Extract the (x, y) coordinate from the center of the cell holding the provided text.  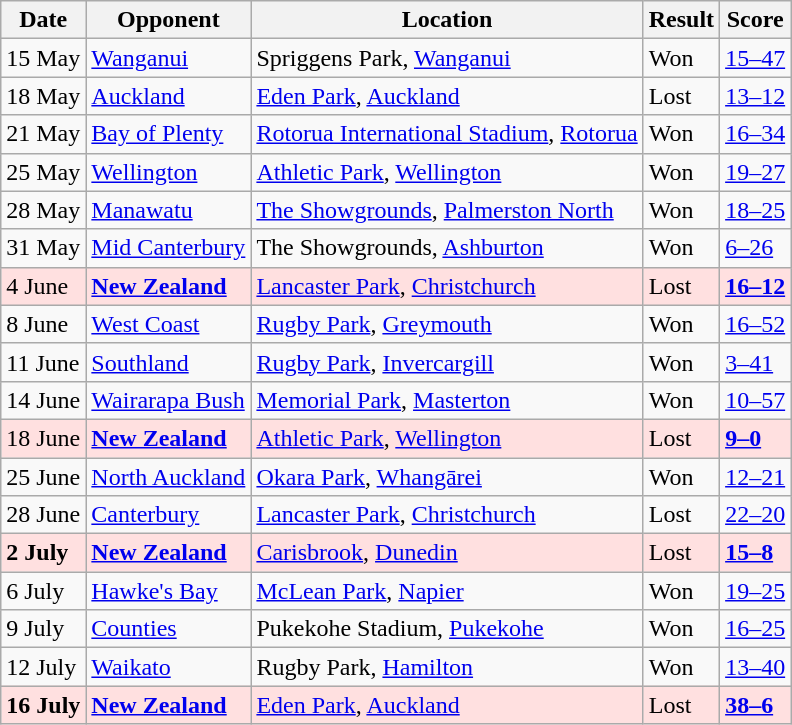
The Showgrounds, Ashburton (447, 248)
Rugby Park, Invercargill (447, 362)
28 May (44, 210)
16–12 (756, 286)
25 June (44, 477)
9 July (44, 629)
Spriggens Park, Wanganui (447, 58)
Counties (168, 629)
12 July (44, 667)
Manawatu (168, 210)
3–41 (756, 362)
Canterbury (168, 515)
Mid Canterbury (168, 248)
Opponent (168, 20)
22–20 (756, 515)
Okara Park, Whangārei (447, 477)
Wellington (168, 172)
14 June (44, 400)
13–40 (756, 667)
28 June (44, 515)
2 July (44, 553)
North Auckland (168, 477)
18–25 (756, 210)
Date (44, 20)
15–47 (756, 58)
Memorial Park, Masterton (447, 400)
12–21 (756, 477)
6–26 (756, 248)
The Showgrounds, Palmerston North (447, 210)
38–6 (756, 705)
Rotorua International Stadium, Rotorua (447, 134)
Pukekohe Stadium, Pukekohe (447, 629)
McLean Park, Napier (447, 591)
13–12 (756, 96)
West Coast (168, 324)
16 July (44, 705)
9–0 (756, 438)
16–25 (756, 629)
Result (681, 20)
16–52 (756, 324)
Southland (168, 362)
4 June (44, 286)
Auckland (168, 96)
Rugby Park, Hamilton (447, 667)
Wairarapa Bush (168, 400)
8 June (44, 324)
15 May (44, 58)
Carisbrook, Dunedin (447, 553)
Rugby Park, Greymouth (447, 324)
10–57 (756, 400)
31 May (44, 248)
Waikato (168, 667)
19–27 (756, 172)
Location (447, 20)
16–34 (756, 134)
11 June (44, 362)
6 July (44, 591)
15–8 (756, 553)
Wanganui (168, 58)
25 May (44, 172)
19–25 (756, 591)
18 May (44, 96)
21 May (44, 134)
Bay of Plenty (168, 134)
Hawke's Bay (168, 591)
18 June (44, 438)
Score (756, 20)
